Extract the [X, Y] coordinate from the center of the cell holding the provided text.  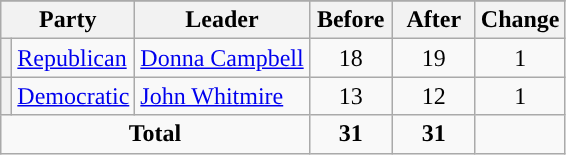
12 [434, 96]
Party [68, 20]
Change [520, 20]
After [434, 20]
19 [434, 58]
18 [350, 58]
Before [350, 20]
Democratic [74, 96]
Total [155, 134]
Donna Campbell [222, 58]
Republican [74, 58]
13 [350, 96]
John Whitmire [222, 96]
Leader [222, 20]
